Return [x, y] of the center of cell containing provided text 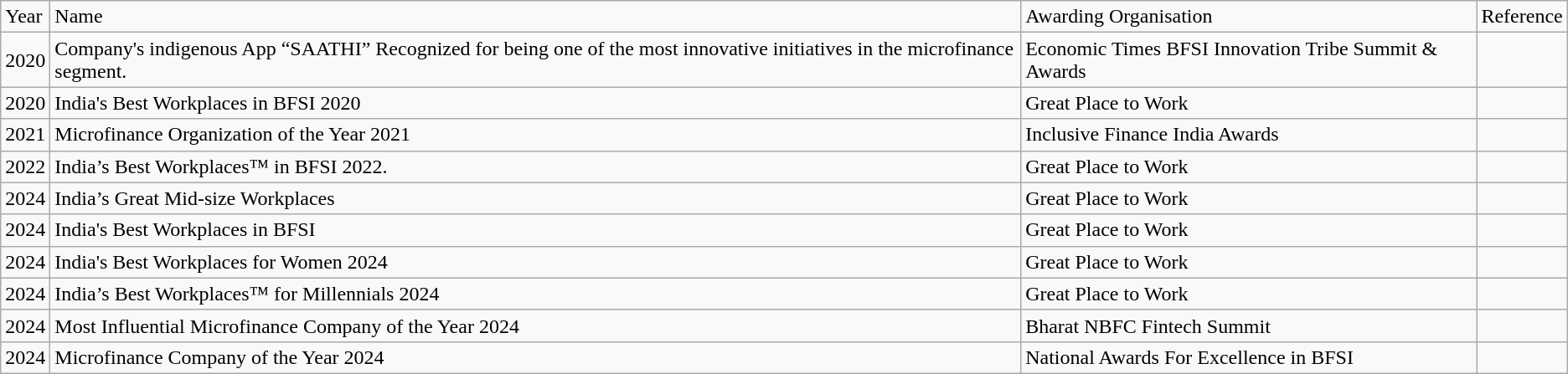
Reference [1522, 17]
India’s Best Workplaces™ in BFSI 2022. [536, 167]
Company's indigenous App “SAATHI” Recognized for being one of the most innovative initiatives in the microfinance segment. [536, 60]
India's Best Workplaces in BFSI [536, 230]
Microfinance Organization of the Year 2021 [536, 135]
2021 [25, 135]
Inclusive Finance India Awards [1249, 135]
National Awards For Excellence in BFSI [1249, 357]
Year [25, 17]
India’s Best Workplaces™ for Millennials 2024 [536, 294]
India's Best Workplaces for Women 2024 [536, 262]
Bharat NBFC Fintech Summit [1249, 325]
India's Best Workplaces in BFSI 2020 [536, 103]
Economic Times BFSI Innovation Tribe Summit & Awards [1249, 60]
India’s Great Mid-size Workplaces [536, 198]
Microfinance Company of the Year 2024 [536, 357]
2022 [25, 167]
Awarding Organisation [1249, 17]
Most Influential Microfinance Company of the Year 2024 [536, 325]
Name [536, 17]
